For the text-containing cell, return its midpoint in [X, Y] coordinate format. 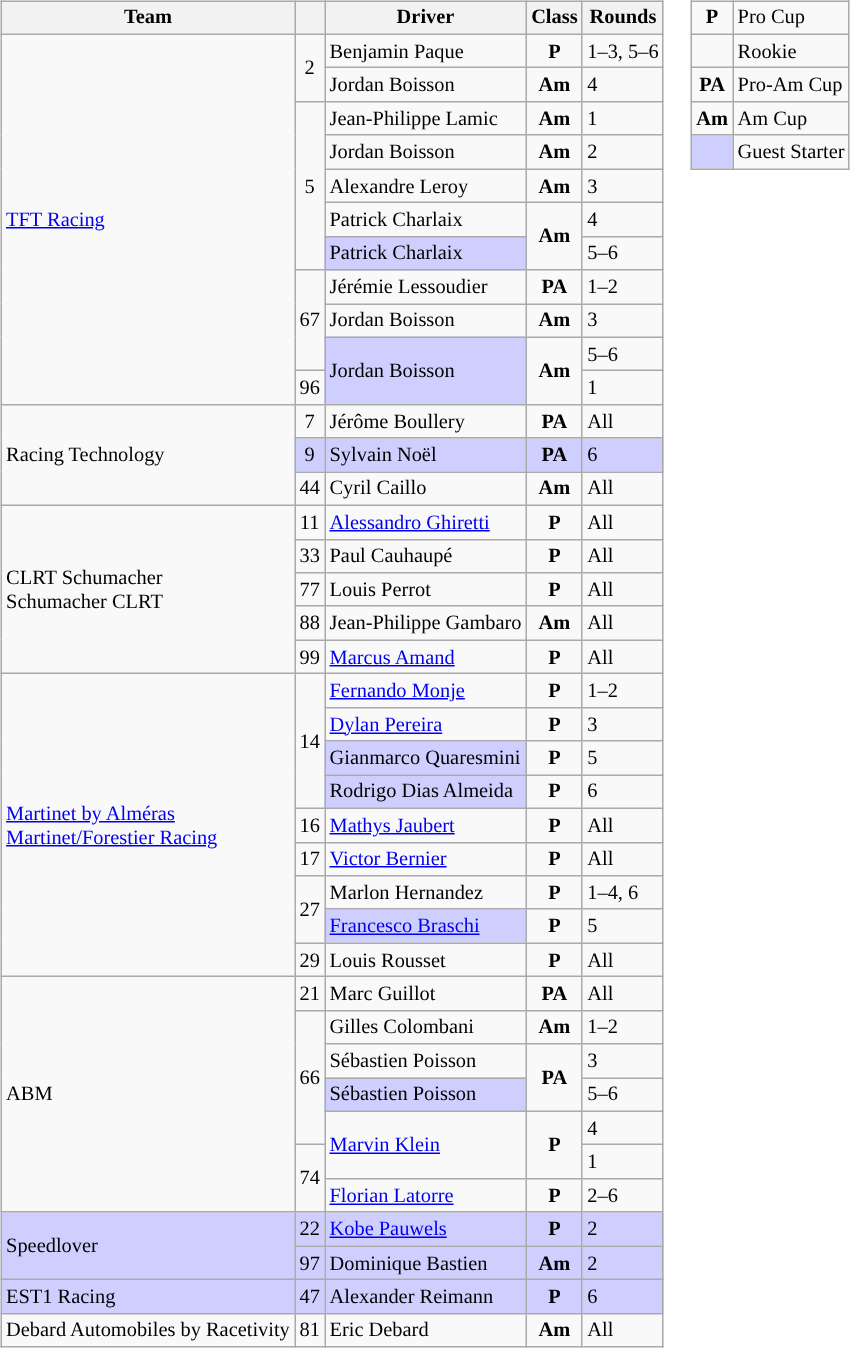
Eric Debard [426, 1330]
Rookie [792, 51]
Louis Perrot [426, 590]
Class [554, 18]
Jean-Philippe Lamic [426, 119]
TFT Racing [148, 219]
Fernando Monje [426, 691]
Alessandro Ghiretti [426, 522]
1–4, 6 [622, 893]
33 [310, 556]
Dylan Pereira [426, 724]
Racing Technology [148, 456]
Paul Cauhaupé [426, 556]
74 [310, 1178]
22 [310, 1229]
Kobe Pauwels [426, 1229]
Jérôme Boullery [426, 422]
29 [310, 960]
67 [310, 320]
Marcus Amand [426, 657]
Marlon Hernandez [426, 893]
97 [310, 1263]
7 [310, 422]
Debard Automobiles by Racetivity [148, 1330]
Marvin Klein [426, 1144]
Guest Starter [792, 152]
17 [310, 859]
1–3, 5–6 [622, 51]
Rodrigo Dias Almeida [426, 792]
21 [310, 994]
47 [310, 1297]
Alexander Reimann [426, 1297]
44 [310, 489]
66 [310, 1078]
9 [310, 455]
Victor Bernier [426, 859]
Gianmarco Quaresmini [426, 758]
14 [310, 742]
Alexandre Leroy [426, 186]
96 [310, 388]
Dominique Bastien [426, 1263]
Francesco Braschi [426, 926]
Cyril Caillo [426, 489]
Jean-Philippe Gambaro [426, 623]
Marc Guillot [426, 994]
Driver [426, 18]
99 [310, 657]
16 [310, 825]
Benjamin Paque [426, 51]
Louis Rousset [426, 960]
27 [310, 910]
ABM [148, 1095]
Sylvain Noël [426, 455]
Martinet by Alméras Martinet/Forestier Racing [148, 826]
77 [310, 590]
Pro Cup [792, 18]
Team [148, 18]
EST1 Racing [148, 1297]
2–6 [622, 1196]
81 [310, 1330]
11 [310, 522]
Jérémie Lessoudier [426, 287]
Florian Latorre [426, 1196]
CLRT Schumacher Schumacher CLRT [148, 589]
Am Cup [792, 119]
88 [310, 623]
Mathys Jaubert [426, 825]
Pro-Am Cup [792, 85]
Rounds [622, 18]
Gilles Colombani [426, 1027]
Speedlover [148, 1246]
